Locate the cell with the specified text and output its [x, y] center coordinate. 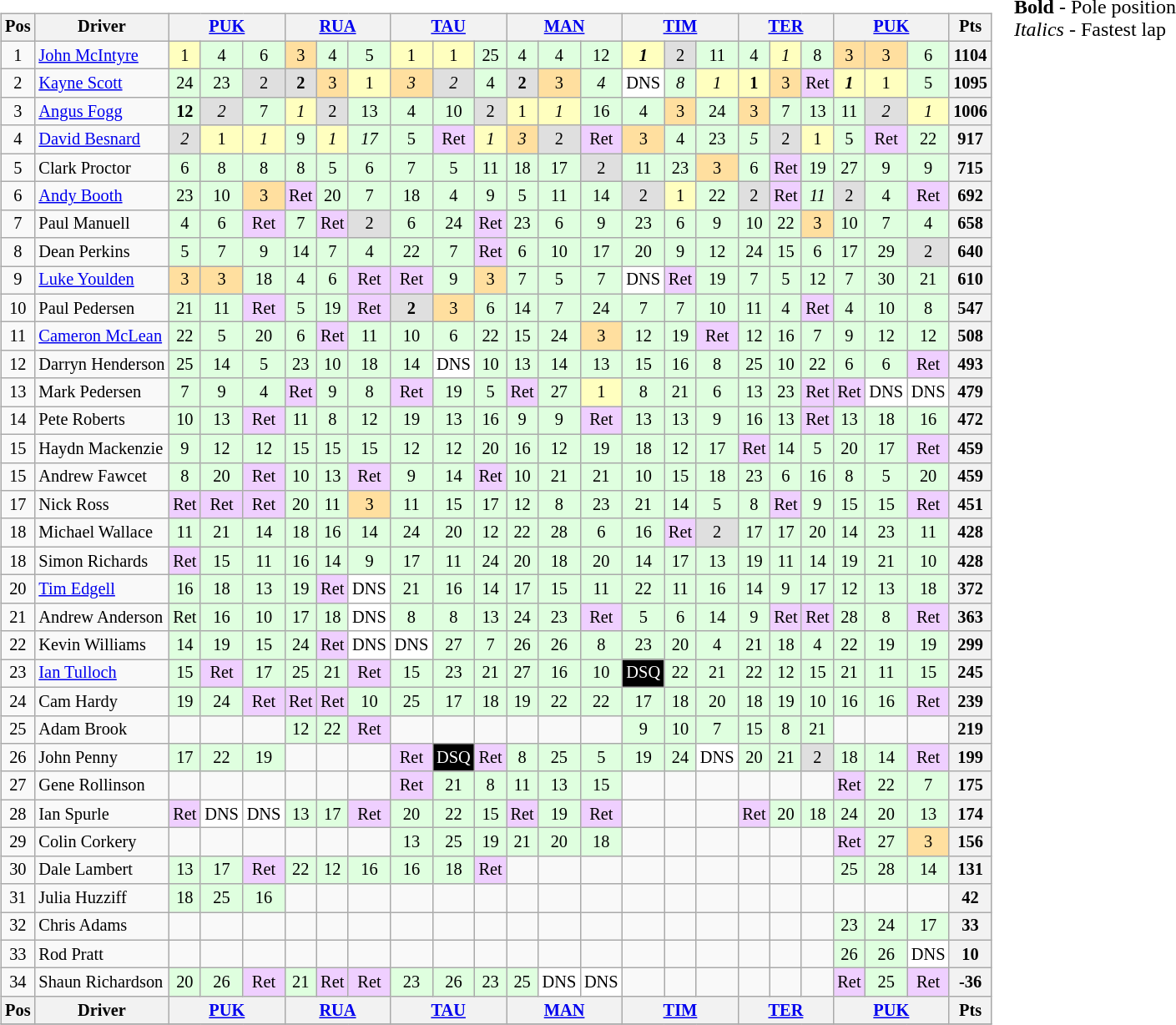
372 [970, 589]
917 [970, 139]
Ian Tulloch [102, 674]
174 [970, 814]
Clark Proctor [102, 168]
479 [970, 392]
363 [970, 617]
640 [970, 252]
42 [970, 898]
Gene Rollinson [102, 785]
Haydn Mackenzie [102, 448]
Cam Hardy [102, 701]
Luke Youlden [102, 280]
Andrew Fawcet [102, 477]
Paul Manuell [102, 224]
Chris Adams [102, 927]
Rod Pratt [102, 954]
Kayne Scott [102, 83]
John Penny [102, 758]
Kevin Williams [102, 645]
Angus Fogg [102, 112]
Julia Huzziff [102, 898]
219 [970, 730]
Simon Richards [102, 561]
Tim Edgell [102, 589]
Nick Ross [102, 505]
131 [970, 870]
451 [970, 505]
1104 [970, 55]
472 [970, 421]
Paul Pedersen [102, 308]
1095 [970, 83]
493 [970, 365]
610 [970, 280]
Cameron McLean [102, 336]
175 [970, 785]
32 [18, 927]
245 [970, 674]
508 [970, 336]
Pete Roberts [102, 421]
-36 [970, 982]
John McIntyre [102, 55]
Dale Lambert [102, 870]
715 [970, 168]
Adam Brook [102, 730]
199 [970, 758]
Darryn Henderson [102, 365]
299 [970, 645]
156 [970, 842]
658 [970, 224]
Michael Wallace [102, 533]
239 [970, 701]
Shaun Richardson [102, 982]
Andrew Anderson [102, 617]
692 [970, 196]
Colin Corkery [102, 842]
David Besnard [102, 139]
31 [18, 898]
Dean Perkins [102, 252]
Mark Pedersen [102, 392]
34 [18, 982]
1006 [970, 112]
547 [970, 308]
Ian Spurle [102, 814]
Andy Booth [102, 196]
